Identify which cell holds the provided text, then report its [X, Y] central coordinate. 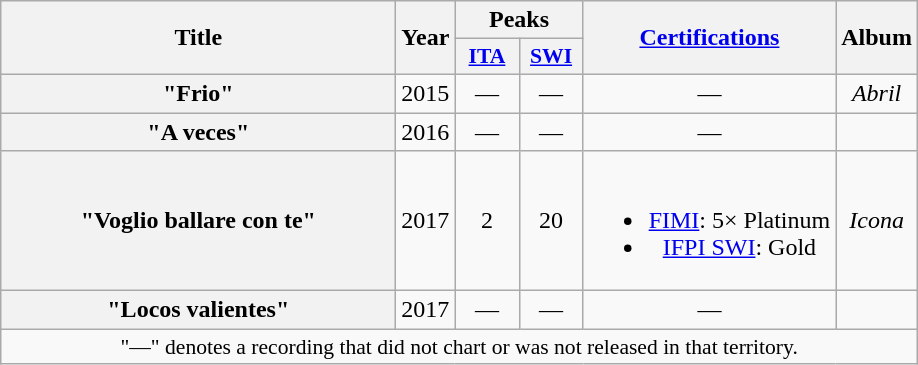
Icona [877, 221]
Abril [877, 93]
FIMI: 5× PlatinumIFPI SWI: Gold [710, 221]
"Locos valientes" [198, 310]
"—" denotes a recording that did not chart or was not released in that territory. [460, 347]
Year [426, 38]
"Frio" [198, 93]
20 [551, 221]
Title [198, 38]
SWI [551, 57]
Certifications [710, 38]
ITA [487, 57]
Album [877, 38]
2 [487, 221]
"A veces" [198, 131]
2016 [426, 131]
"Voglio ballare con te" [198, 221]
2015 [426, 93]
Peaks [519, 20]
